Output the [x, y] coordinate of the center of the cell containing the given text.  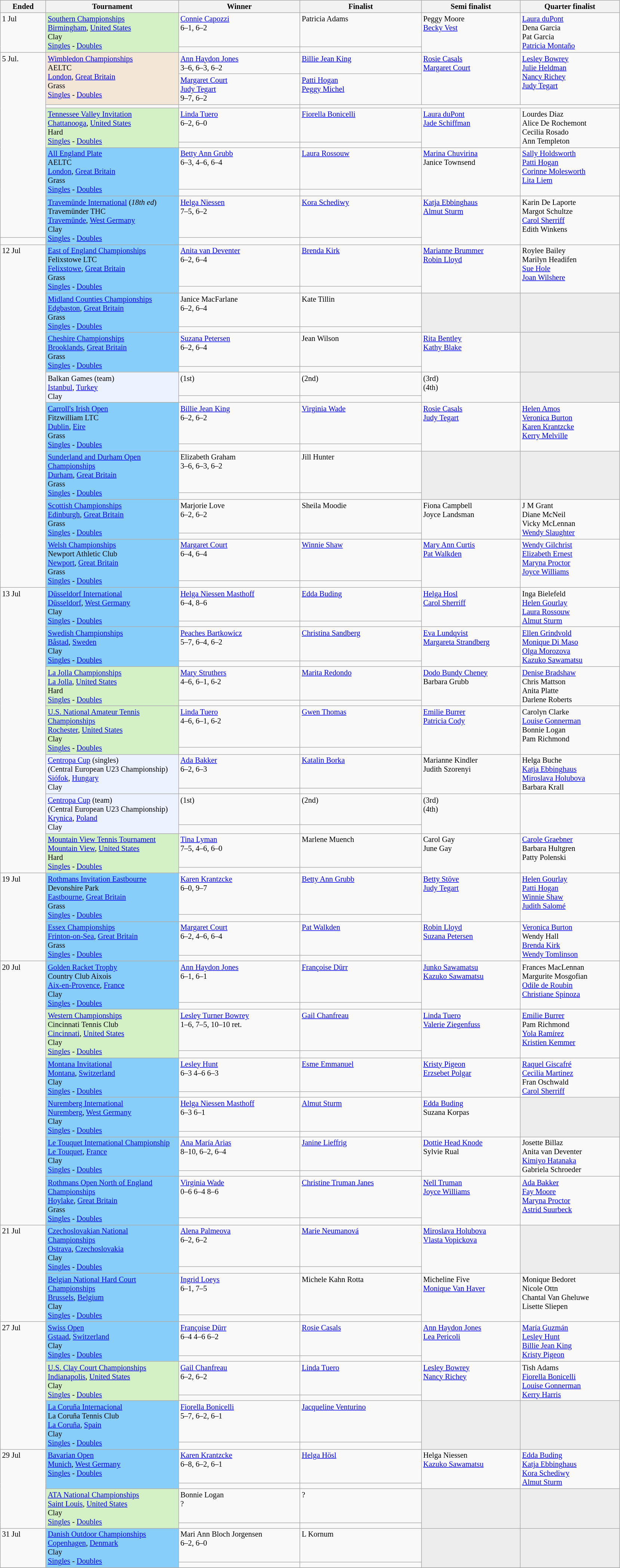
Gwen Thomas [360, 727]
Helen Gourlay Patti Hogan Winnie Shaw Judith Salomé [570, 897]
Swiss OpenGstaad, SwitzerlandClaySingles - Doubles [112, 1341]
Karen Krantzcke6–0, 9–7 [239, 894]
Ellen Grindvold Monique Di Maso Olga Morozova Kazuko Sawamatsu [570, 646]
Betty Stöve Judy Tegart [471, 897]
Linda Tuero [360, 1378]
Düsseldorf InternationalDüsseldorf, West GermanyClaySingles - Doubles [112, 607]
Lesley Bowrey Nancy Richey [471, 1381]
Billie Jean King6–2, 6–2 [239, 423]
Almut Sturm [360, 1114]
Helga Niessen7–5, 6–2 [239, 217]
Lesley Turner Bowrey1–6, 7–5, 10–10 ret. [239, 1030]
Midland Counties ChampionshipsEdgbaston, Great BritainGrassSingles - Doubles [112, 313]
Eva Lundqvist Margareta Strandberg [471, 646]
Esme Emmanuel [360, 1074]
Anita van Deventer6–2, 6–4 [239, 265]
Bonnie Logan? [239, 1506]
Scottish ChampionshipsEdinburgh, Great BritainGrassSingles - Doubles [112, 519]
Jean Wilson [360, 349]
Ada Bakker6–2, 6–3 [239, 771]
Monique Bedoret Nicole Ottn Chantal Van Gheluwe Lisette Sliepen [570, 1297]
Fiorella Bonicelli 5–7, 6–2, 6–1 [239, 1421]
Connie Capozzi6–1, 6–2 [239, 30]
Ada Bakker Fay Moore Maryna Proctor Astrid Suurbeck [570, 1200]
Danish Outdoor ChampionshipsCopenhagen, DenmarkClaySingles - Doubles [112, 1548]
U.S. Clay Court ChampionshipsIndianapolis, United StatesClaySingles - Doubles [112, 1381]
Dodo Bundy Cheney Barbara Grubb [471, 686]
Janine Lieffrig [360, 1153]
Rothmans Invitation EastbourneDevonshire ParkEastbourne, Great BritainGrassSingles - Doubles [112, 897]
Cheshire ChampionshipsBrooklands, Great BritainGrassSingles - Doubles [112, 352]
Carol Gay June Gay [471, 853]
Edda Buding [360, 604]
East of England ChampionshipsFelixstowe LTC Felixstowe, Great BritainGrassSingles - Doubles [112, 269]
Brenda Kirk [360, 265]
La Jolla Championships La Jolla, United StatesHardSingles - Doubles [112, 686]
Miroslava Holubova Vlasta Vopickova [471, 1249]
Roylee Bailey Marilyn Headifen Sue Hole Joan Wilshere [570, 269]
Western ChampionshipsCincinnati Tennis ClubCincinnati, United StatesClaySingles - Doubles [112, 1033]
Raquel Giscafré Cecilia Martinez Fran Oschwald Carol Sherriff [570, 1077]
Mary Ann Curtis Pat Walkden [471, 563]
Virginia Wade0–6 6–4 8–6 [239, 1197]
29 Jul [23, 1489]
Southern ChampionshipsBirmingham, United StatesClay Singles - Doubles [112, 33]
J M Grant Diane McNeil Vicky McLennan Wendy Slaughter [570, 519]
Linda Tuero Valerie Ziegenfuss [471, 1033]
Gail Chanfreau6–2, 6–2 [239, 1378]
Mary Struthers4–6, 6–1, 6-2 [239, 683]
Helga Hosl Carol Sherriff [471, 607]
Golden Racket Trophy Country Club Aixois Aix-en-Provence, FranceClaySingles - Doubles [112, 985]
U.S. National Amateur Tennis Championships Rochester, United StatesClaySingles - Doubles [112, 730]
Welsh Championships Newport Athletic ClubNewport, Great BritainGrassSingles - Doubles [112, 563]
Ann Haydon Jones Lea Pericoli [471, 1341]
Rosie Casals Margaret Court [471, 79]
Nuremberg InternationalNuremberg, West GermanyClaySingles - Doubles [112, 1117]
Denise Bradshaw Chris Mattson Anita Platte Darlene Roberts [570, 686]
Marlene Muench [360, 850]
María Guzmán Lesley Hunt Billie Jean King Kristy Pigeon [570, 1341]
Lesley Bowrey Julie Heldman Nancy Richey Judy Tegart [570, 79]
Frances MacLennan Margurite Mosgofian Odile de Roubin Christiane Spinoza [570, 985]
31 Jul [23, 1548]
Centropa Cup (team)(Central European U23 Championship)Krynica, Poland Clay [112, 814]
Tournament [112, 6]
Marianne Kindler Judith Szorenyi [471, 774]
Elizabeth Graham3–6, 6–3, 6–2 [239, 472]
Patti Hogan Peggy Michel [360, 89]
12 Jul [23, 416]
Françoise Dürr [360, 982]
Jacqueline Venturino [360, 1421]
Centropa Cup (singles)(Central European U23 Championship)Siófok, Hungary Clay [112, 774]
Sunderland and Durham Open ChampionshipsDurham, Great BritainGrassSingles - Doubles [112, 475]
Marjorie Love6–2, 6–2 [239, 516]
Sally Holdsworth Patti Hogan Corinne Molesworth Lita Liem [570, 172]
Karin De Laporte Margot Schultze Carol Sherriff Edith Winkens [570, 220]
Ann Haydon Jones6–1, 6–1 [239, 982]
19 Jul [23, 917]
Carolyn Clarke Louise Gonnerman Bonnie Logan Pam Richmond [570, 730]
? [360, 1506]
Rosie Casals Judy Tegart [471, 427]
Christine Truman Janes [360, 1197]
Marina Chuvirina Janice Townsend [471, 172]
Ana María Arias8–10, 6–2, 6–4 [239, 1153]
Linda Tuero6–2, 6–0 [239, 125]
Alena Palmeova6–2, 6–2 [239, 1246]
Essex ChampionshipsFrinton-on-Sea, Great BritainGrassSingles - Doubles [112, 941]
Margaret Court6–4, 6–4 [239, 559]
Lesley Hunt6–3 4–6 6–3 [239, 1074]
Travemünde International (18th ed)Travemünder THCTravemünde, West GermanyClaySingles - Doubles [112, 220]
Fiona Campbell Joyce Landsman [471, 519]
Patricia Adams [360, 30]
Jill Hunter [360, 472]
Françoise Dürr6–4 4–6 6–2 [239, 1338]
La Coruña InternacionalLa Coruña Tennis ClubLa Coruña, SpainClaySingles - Doubles [112, 1425]
Semi finalist [471, 6]
Rothmans Open North of England Championships Hoylake, Great BritainGrassSingles - Doubles [112, 1200]
Montana InvitationalMontana, SwitzerlandClaySingles - Doubles [112, 1077]
Tish Adams Fiorella Bonicelli Louise Gonnerman Kerry Harris [570, 1381]
Robin Lloyd Suzana Petersen [471, 941]
Sheila Moodie [360, 516]
Marita Redondo [360, 683]
27 Jul [23, 1386]
Laura duPont Jade Schiffman [471, 128]
Josette Billaz Anita van Deventer Kimiyo Hatanaka Gabriela Schroeder [570, 1156]
Pat Walkden [360, 938]
Virginia Wade [360, 423]
Micheline Five Monique Van Haver [471, 1297]
Michele Kahn Rotta [360, 1294]
Ann Haydon Jones 3–6, 6–3, 6–2 [239, 63]
Janice MacFarlane6–2, 6–4 [239, 310]
Margaret Court Judy Tegart 9–7, 6–2 [239, 89]
Swedish ChampionshipsBåstad, SwedenClaySingles - Doubles [112, 646]
Helga Niessen Masthoff6–3 6–1 [239, 1114]
Margaret Court6–2, 4–6, 6–4 [239, 938]
Winner [239, 6]
Peggy Moore Becky Vest [471, 33]
ATA National ChampionshipsSaint Louis, United StatesClaySingles - Doubles [112, 1509]
Fiorella Bonicelli [360, 125]
Dottie Head Knode Sylvie Rual [471, 1156]
Nell Truman Joyce Williams [471, 1200]
Linda Tuero4–6, 6–1, 6-2 [239, 727]
Czechoslovakian National Championships Ostrava, CzechoslovakiaClaySingles - Doubles [112, 1249]
Finalist [360, 6]
Kristy Pigeon Erzsebet Polgar [471, 1077]
Ingrid Loeys6–1, 7–5 [239, 1294]
20 Jul [23, 1093]
Helga Buche Katja Ebbinghaus Miroslava Holubova Barbara Krall [570, 774]
Billie Jean King [360, 63]
Bavarian Open Munich, West GermanySingles - Doubles [112, 1469]
Helga Niessen Masthoff6–4, 8–6 [239, 604]
Lourdes Diaz Alice De Rochemont Cecilia Rosado Ann Templeton [570, 128]
Kora Schediwy [360, 217]
Helen Amos Veronica Burton Karen Krantzcke Kerry Melville [570, 427]
Emilie Burrer Patricia Cody [471, 730]
Suzana Petersen6–2, 6–4 [239, 349]
Le Touquet International Championship Le Touquet, FranceClaySingles - Doubles [112, 1156]
All England PlateAELTCLondon, Great BritainGrassSingles - Doubles [112, 172]
Wimbledon ChampionshipsAELTCLondon, Great BritainGrassSingles - Doubles [112, 79]
21 Jul [23, 1273]
Edda Buding Katja Ebbinghaus Kora Schediwy Almut Sturm [570, 1469]
Katalin Borka [360, 771]
Belgian National Hard Court ChampionshipsBrussels, BelgiumClaySingles - Doubles [112, 1297]
Helga Hösl [360, 1466]
Quarter finalist [570, 6]
Tina Lyman 7–5, 4–6, 6–0 [239, 850]
Peaches Bartkowicz5–7, 6–4, 6–2 [239, 643]
Inga Bielefeld Helen Gourlay Laura Rossouw Almut Sturm [570, 607]
Mountain View Tennis Tournament Mountain View, United StatesHardSingles - Doubles [112, 853]
L Kornum [360, 1545]
Balkan Games (team)Istanbul, Turkey Clay [112, 387]
Edda Buding Suzana Korpas [471, 1117]
Carole Graebner Barbara Hultgren Patty Polenski [570, 853]
Rosie Casals [360, 1338]
Veronica Burton Wendy Hall Brenda Kirk Wendy Tomlinson [570, 941]
Kate Tillin [360, 310]
Laura Rossouw [360, 168]
Katja Ebbinghaus Almut Sturm [471, 220]
Carroll's Irish OpenFitzwilliam LTCDublin, EireGrassSingles - Doubles [112, 427]
Betty Ann Grubb [360, 894]
Betty Ann Grubb 6–3, 4–6, 6–4 [239, 168]
Marianne Brummer Robin Lloyd [471, 269]
Marie Neumanová [360, 1246]
Wendy Gilchrist Elizabeth Ernest Maryna Proctor Joyce Williams [570, 563]
Christina Sandberg [360, 643]
5 Jul. [23, 145]
Winnie Shaw [360, 559]
1 Jul [23, 33]
13 Jul [23, 730]
Tennessee Valley InvitationChattanooga, United StatesHardSingles - Doubles [112, 128]
Junko Sawamatsu Kazuko Sawamatsu [471, 985]
Rita Bentley Kathy Blake [471, 352]
Gail Chanfreau [360, 1030]
Ended [23, 6]
Karen Krantzcke6–8, 6–2, 6–1 [239, 1466]
Mari Ann Bloch Jorgensen6–2, 6–0 [239, 1545]
Helga Niessen Kazuko Sawamatsu [471, 1469]
Laura duPont Dena Garcia Pat Garcia Patricia Montaño [570, 33]
Emilie Burrer Pam Richmond Yola Ramírez Kristien Kemmer [570, 1033]
